Find where the given text appears and provide that cell's center as (x, y) coordinate. 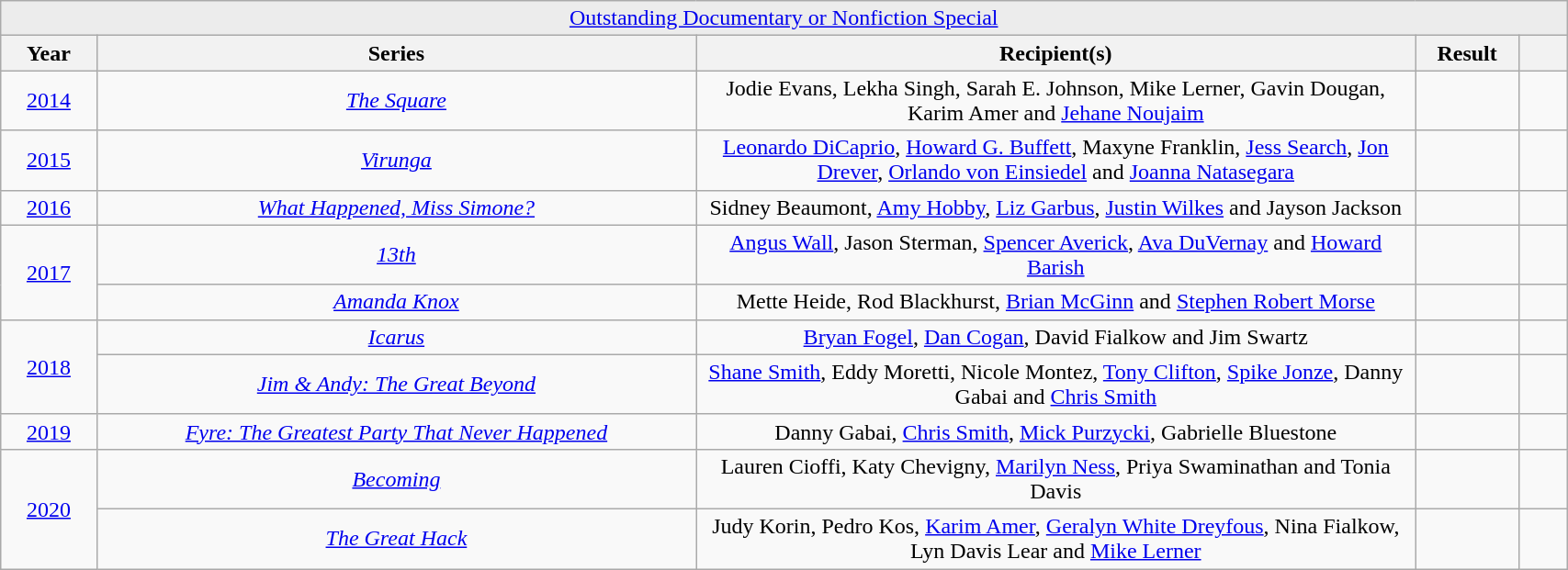
Series (397, 53)
Bryan Fogel, Dan Cogan, David Fialkow and Jim Swartz (1056, 337)
Shane Smith, Eddy Moretti, Nicole Montez, Tony Clifton, Spike Jonze, Danny Gabai and Chris Smith (1056, 384)
13th (397, 255)
What Happened, Miss Simone? (397, 207)
Angus Wall, Jason Sterman, Spencer Averick, Ava DuVernay and Howard Barish (1056, 255)
2020 (49, 509)
Jim & Andy: The Great Beyond (397, 384)
Amanda Knox (397, 302)
Judy Korin, Pedro Kos, Karim Amer, Geralyn White Dreyfous, Nina Fialkow, Lyn Davis Lear and Mike Lerner (1056, 538)
Becoming (397, 479)
Lauren Cioffi, Katy Chevigny, Marilyn Ness, Priya Swaminathan and Tonia Davis (1056, 479)
Year (49, 53)
Danny Gabai, Chris Smith, Mick Purzycki, Gabrielle Bluestone (1056, 431)
The Square (397, 101)
Virunga (397, 160)
2018 (49, 367)
Jodie Evans, Lekha Singh, Sarah E. Johnson, Mike Lerner, Gavin Dougan, Karim Amer and Jehane Noujaim (1056, 101)
The Great Hack (397, 538)
Fyre: The Greatest Party That Never Happened (397, 431)
Leonardo DiCaprio, Howard G. Buffett, Maxyne Franklin, Jess Search, Jon Drever, Orlando von Einsiedel and Joanna Natasegara (1056, 160)
Sidney Beaumont, Amy Hobby, Liz Garbus, Justin Wilkes and Jayson Jackson (1056, 207)
2016 (49, 207)
2015 (49, 160)
2014 (49, 101)
2017 (49, 272)
Mette Heide, Rod Blackhurst, Brian McGinn and Stephen Robert Morse (1056, 302)
Recipient(s) (1056, 53)
Outstanding Documentary or Nonfiction Special (784, 18)
Icarus (397, 337)
2019 (49, 431)
Result (1468, 53)
